Return [X, Y] of the center of cell containing provided text 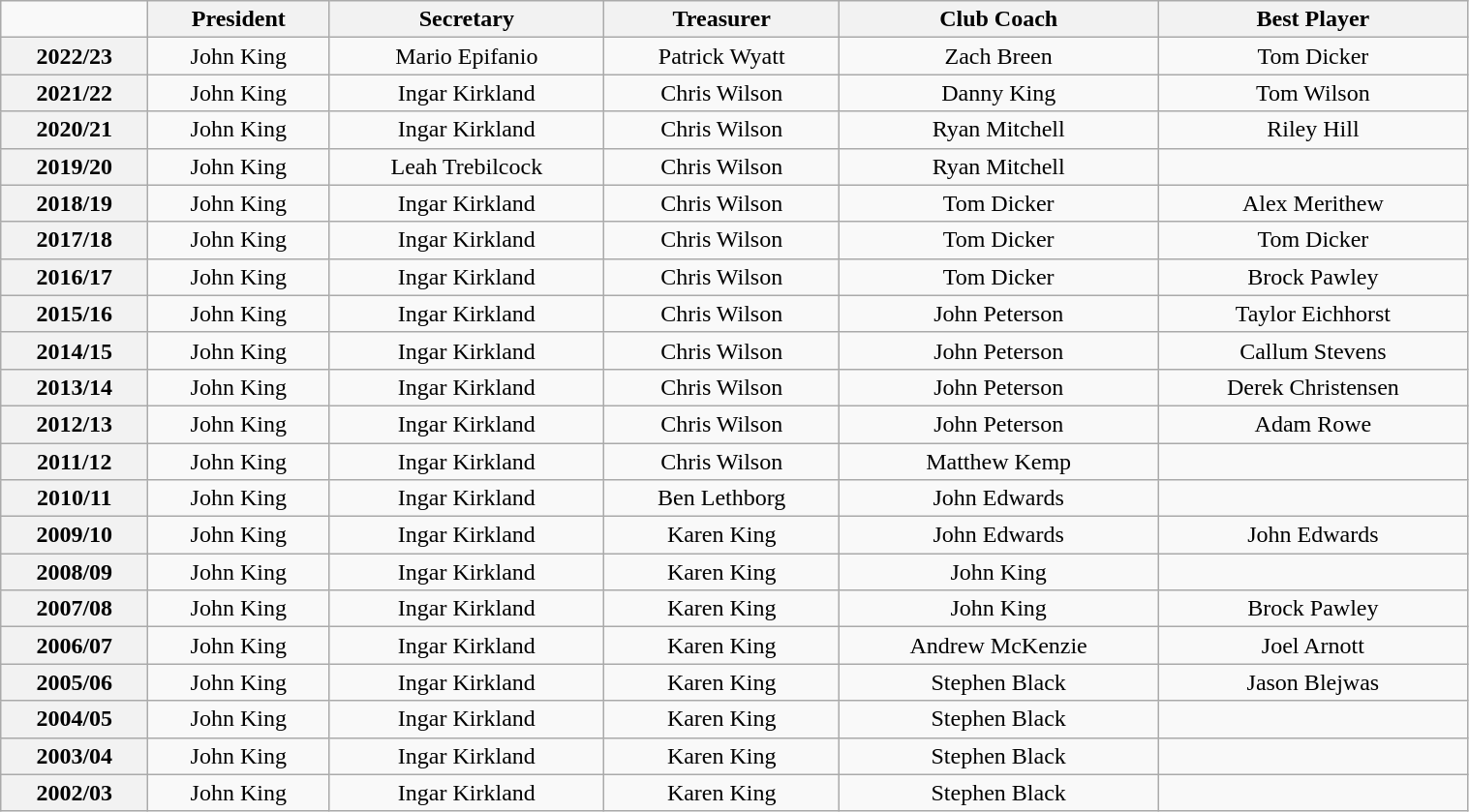
2009/10 [75, 535]
President [238, 19]
2013/14 [75, 387]
Joel Arnott [1313, 646]
2019/20 [75, 166]
2011/12 [75, 462]
Adam Rowe [1313, 424]
Alex Merithew [1313, 203]
Leah Trebilcock [467, 166]
2017/18 [75, 240]
Taylor Eichhorst [1313, 314]
2002/03 [75, 793]
2010/11 [75, 498]
Treasurer [722, 19]
Callum Stevens [1313, 350]
Patrick Wyatt [722, 56]
2005/06 [75, 682]
Mario Epifanio [467, 56]
2021/22 [75, 93]
2004/05 [75, 719]
Zach Breen [999, 56]
Best Player [1313, 19]
Andrew McKenzie [999, 646]
Riley Hill [1313, 130]
Matthew Kemp [999, 462]
Club Coach [999, 19]
2015/16 [75, 314]
2012/13 [75, 424]
Danny King [999, 93]
Jason Blejwas [1313, 682]
Secretary [467, 19]
2006/07 [75, 646]
2016/17 [75, 277]
2007/08 [75, 609]
Ben Lethborg [722, 498]
2014/15 [75, 350]
Tom Wilson [1313, 93]
Derek Christensen [1313, 387]
2022/23 [75, 56]
2008/09 [75, 572]
2018/19 [75, 203]
2020/21 [75, 130]
2003/04 [75, 756]
